Output the (x, y) coordinate of the center of the cell containing the given text.  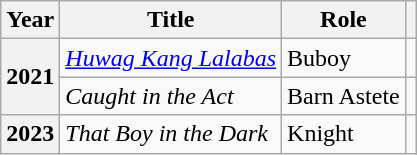
Year (30, 20)
Barn Astete (344, 96)
That Boy in the Dark (171, 134)
Huwag Kang Lalabas (171, 58)
Caught in the Act (171, 96)
Title (171, 20)
Knight (344, 134)
Role (344, 20)
Buboy (344, 58)
2023 (30, 134)
2021 (30, 77)
